Output the [x, y] coordinate of the center of the cell containing the given text.  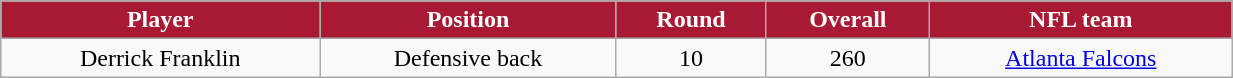
Defensive back [468, 58]
260 [848, 58]
Round [690, 20]
10 [690, 58]
Derrick Franklin [160, 58]
Overall [848, 20]
Position [468, 20]
Player [160, 20]
Atlanta Falcons [1081, 58]
NFL team [1081, 20]
